For the text-containing cell, return its midpoint in [X, Y] coordinate format. 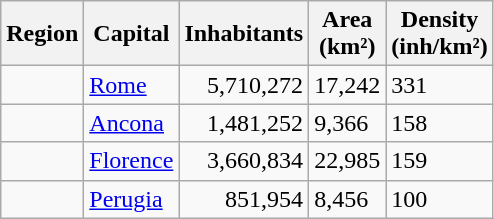
Region [42, 34]
3,660,834 [244, 161]
331 [440, 85]
Area(km²) [348, 34]
8,456 [348, 199]
851,954 [244, 199]
Capital [132, 34]
Inhabitants [244, 34]
Ancona [132, 123]
159 [440, 161]
Florence [132, 161]
9,366 [348, 123]
100 [440, 199]
5,710,272 [244, 85]
17,242 [348, 85]
22,985 [348, 161]
1,481,252 [244, 123]
Rome [132, 85]
Density(inh/km²) [440, 34]
158 [440, 123]
Perugia [132, 199]
